For the text-containing cell, return its midpoint in [x, y] coordinate format. 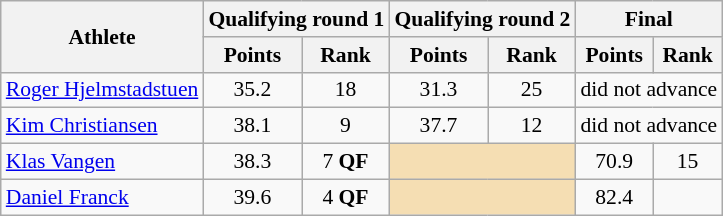
Athlete [102, 36]
Kim Christiansen [102, 126]
18 [346, 90]
31.3 [438, 90]
39.6 [252, 197]
9 [346, 126]
7 QF [346, 162]
Qualifying round 2 [482, 19]
Final [648, 19]
25 [532, 90]
82.4 [614, 197]
4 QF [346, 197]
Roger Hjelmstadstuen [102, 90]
15 [688, 162]
Qualifying round 1 [296, 19]
Klas Vangen [102, 162]
38.3 [252, 162]
35.2 [252, 90]
38.1 [252, 126]
12 [532, 126]
Daniel Franck [102, 197]
37.7 [438, 126]
70.9 [614, 162]
